Identify which cell holds the provided text, then report its (x, y) central coordinate. 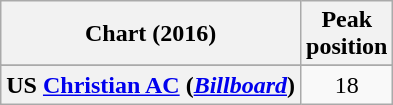
Peakposition (347, 34)
US Christian AC (Billboard) (151, 85)
Chart (2016) (151, 34)
18 (347, 85)
